Scan for the cell matching the given text and deliver its (x, y) coordinate at center. 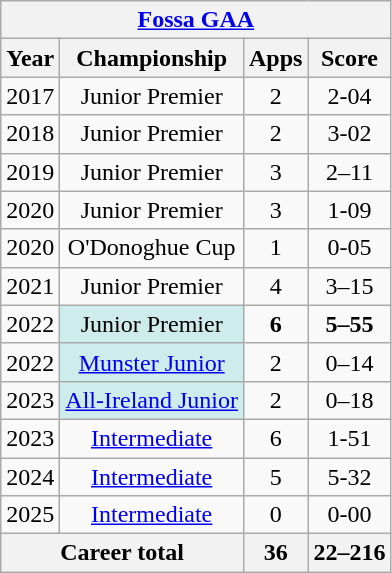
36 (275, 553)
1-51 (350, 438)
Year (30, 58)
All-Ireland Junior (152, 400)
2017 (30, 96)
2–11 (350, 172)
2019 (30, 172)
3–15 (350, 286)
2021 (30, 286)
4 (275, 286)
0-05 (350, 248)
2024 (30, 477)
Championship (152, 58)
0 (275, 515)
5-32 (350, 477)
2-04 (350, 96)
5 (275, 477)
Score (350, 58)
0–18 (350, 400)
0–14 (350, 362)
5–55 (350, 324)
2025 (30, 515)
1-09 (350, 210)
Munster Junior (152, 362)
22–216 (350, 553)
3-02 (350, 134)
Career total (122, 553)
2018 (30, 134)
Fossa GAA (196, 20)
0-00 (350, 515)
O'Donoghue Cup (152, 248)
Apps (275, 58)
1 (275, 248)
